From the cell containing the given text, extract its center point as (X, Y) coordinate. 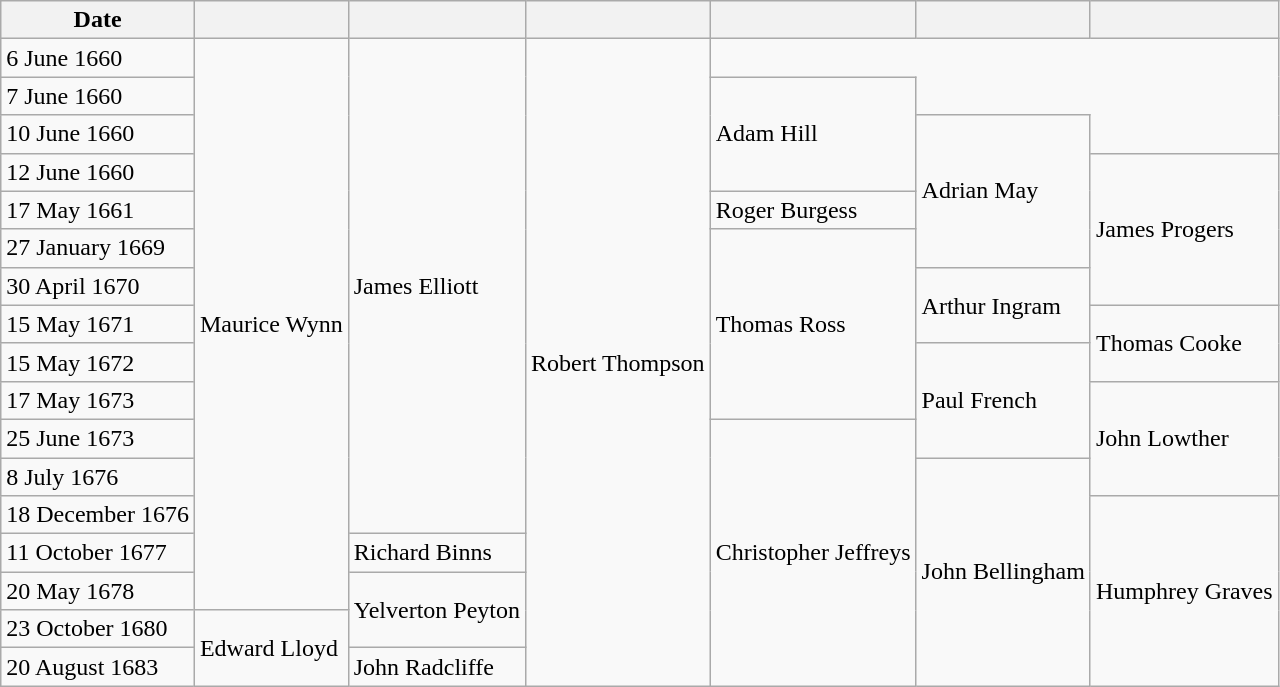
Robert Thompson (618, 362)
12 June 1660 (98, 172)
23 October 1680 (98, 629)
Christopher Jeffreys (813, 552)
20 May 1678 (98, 591)
James Elliott (436, 286)
Edward Lloyd (271, 648)
20 August 1683 (98, 667)
Thomas Ross (813, 324)
7 June 1660 (98, 96)
17 May 1673 (98, 400)
6 June 1660 (98, 58)
Yelverton Peyton (436, 610)
27 January 1669 (98, 248)
18 December 1676 (98, 515)
15 May 1672 (98, 362)
John Lowther (1184, 438)
Maurice Wynn (271, 324)
Humphrey Graves (1184, 591)
30 April 1670 (98, 286)
Arthur Ingram (1003, 305)
Paul French (1003, 400)
James Progers (1184, 229)
Adam Hill (813, 134)
Richard Binns (436, 553)
15 May 1671 (98, 324)
Adrian May (1003, 191)
10 June 1660 (98, 134)
8 July 1676 (98, 477)
Roger Burgess (813, 210)
25 June 1673 (98, 438)
17 May 1661 (98, 210)
Date (98, 20)
11 October 1677 (98, 553)
John Bellingham (1003, 572)
Thomas Cooke (1184, 343)
John Radcliffe (436, 667)
